Scan for the cell matching the given text and deliver its (X, Y) coordinate at center. 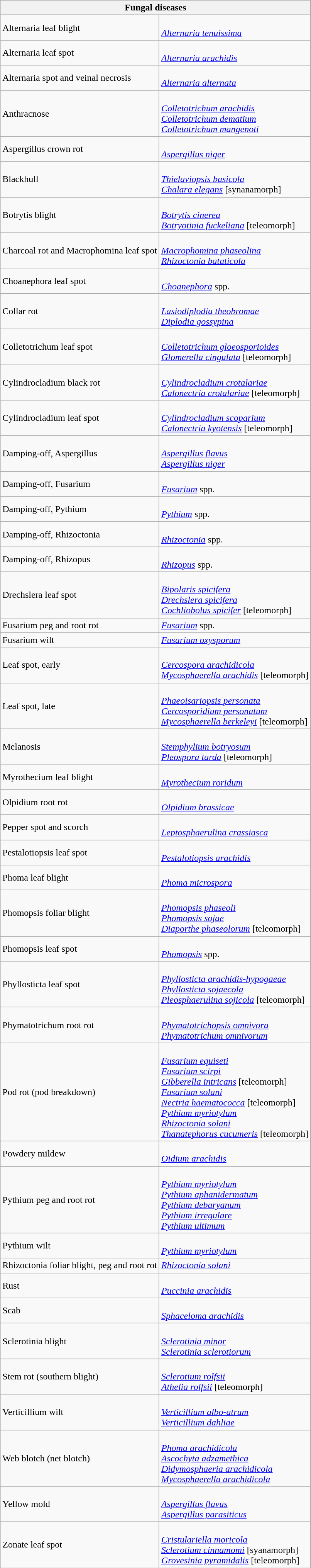
Sclerotinia minor Sclerotinia sclerotiorum (235, 1341)
Choanephora leaf spot (80, 281)
Sphaceloma arachidis (235, 1311)
Phomopsis leaf spot (80, 949)
Web blotch (net blotch) (80, 1458)
Cylindrocladium leaf spot (80, 418)
Damping-off, Rhizopus (80, 560)
Phomopsis spp. (235, 949)
Phomopsis foliar blight (80, 913)
Stem rot (southern blight) (80, 1376)
Phoma leaf blight (80, 878)
Macrophomina phaseolina Rhizoctonia bataticola (235, 250)
Aspergillus niger (235, 149)
Phaeoisariopsis personata Cercosporidium personatum Mycosphaerella berkeleyi [teleomorph] (235, 706)
Cylindrocladium black rot (80, 383)
Drechslera leaf spot (80, 595)
Colletotrichum leaf spot (80, 347)
Phymatotrichopsis omnivora Phymatotrichum omnivorum (235, 1025)
Cylindrocladium crotalariae Calonectria crotalariae [teleomorph] (235, 383)
Phomopsis phaseoli Phomopsis sojae Diaporthe phaseolorum [teleomorph] (235, 913)
Cercospora arachidicola Mycosphaerella arachidis [teleomorph] (235, 665)
Pepper spot and scorch (80, 827)
Damping-off, Rhizoctonia (80, 534)
Leaf spot, late (80, 706)
Cristulariella moricola Sclerotium cinnamomi [syanamorph] Grovesinia pyramidalis [teleomorph] (235, 1545)
Bipolaris spicifera Drechslera spicifera Cochliobolus spicifer [teleomorph] (235, 595)
Pythium spp. (235, 509)
Alternaria arachidis (235, 53)
Collar rot (80, 311)
Botrytis cinerea Botryotinia fuckeliana [teleomorph] (235, 215)
Pestalotiopsis arachidis (235, 852)
Rhizoctonia spp. (235, 534)
Damping-off, Aspergillus (80, 454)
Cylindrocladium scoparium Calonectria kyotensis [teleomorph] (235, 418)
Melanosis (80, 747)
Pythium myriotylum (235, 1246)
Verticillium wilt (80, 1412)
Leaf spot, early (80, 665)
Pod rot (pod breakdown) (80, 1092)
Alternaria alternata (235, 78)
Phyllosticta arachidis-hypogaeae Phyllosticta sojaecola Pleosphaerulina sojicola [teleomorph] (235, 985)
Myrothecium leaf blight (80, 777)
Choanephora spp. (235, 281)
Phyllosticta leaf spot (80, 985)
Myrothecium roridum (235, 777)
Stemphylium botryosum Pleospora tarda [teleomorph] (235, 747)
Pythium myriotylum Pythium aphanidermatum Pythium debaryanum Pythium irregulare Pythium ultimum (235, 1199)
Alternaria leaf blight (80, 28)
Pythium wilt (80, 1246)
Aspergillus flavus Aspergillus parasiticus (235, 1504)
Alternaria spot and veinal necrosis (80, 78)
Aspergillus flavus Aspergillus niger (235, 454)
Sclerotinia blight (80, 1341)
Charcoal rot and Macrophomina leaf spot (80, 250)
Zonate leaf spot (80, 1545)
Leptosphaerulina crassiasca (235, 827)
Blackhull (80, 179)
Aspergillus crown rot (80, 149)
Pythium peg and root rot (80, 1199)
Olpidium brassicae (235, 802)
Rhizoctonia foliar blight, peg and root rot (80, 1265)
Sclerotium rolfsii Athelia rolfsii [teleomorph] (235, 1376)
Alternaria leaf spot (80, 53)
Rhizopus spp. (235, 560)
Powdery mildew (80, 1154)
Anthracnose (80, 114)
Oidium arachidis (235, 1154)
Fusarium oxysporum (235, 640)
Botrytis blight (80, 215)
Scab (80, 1311)
Lasiodiplodia theobromae Diplodia gossypina (235, 311)
Colletotrichum gloeosporioides Glomerella cingulata [teleomorph] (235, 347)
Verticillium albo-atrum Verticillium dahliae (235, 1412)
Yellow mold (80, 1504)
Alternaria tenuissima (235, 28)
Rust (80, 1285)
Colletotrichum arachidis Colletotrichum dematium Colletotrichum mangenoti (235, 114)
Phoma microspora (235, 878)
Rhizoctonia solani (235, 1265)
Damping-off, Fusarium (80, 484)
Pestalotiopsis leaf spot (80, 852)
Phymatotrichum root rot (80, 1025)
Thielaviopsis basicola Chalara elegans [synanamorph] (235, 179)
Damping-off, Pythium (80, 509)
Olpidium root rot (80, 802)
Fungal diseases (155, 8)
Fusarium peg and root rot (80, 625)
Fusarium wilt (80, 640)
Phoma arachidicola Ascochyta adzamethica Didymosphaeria arachidicola Mycosphaerella arachidicola (235, 1458)
Puccinia arachidis (235, 1285)
